For the text-containing cell, return its midpoint in (x, y) coordinate format. 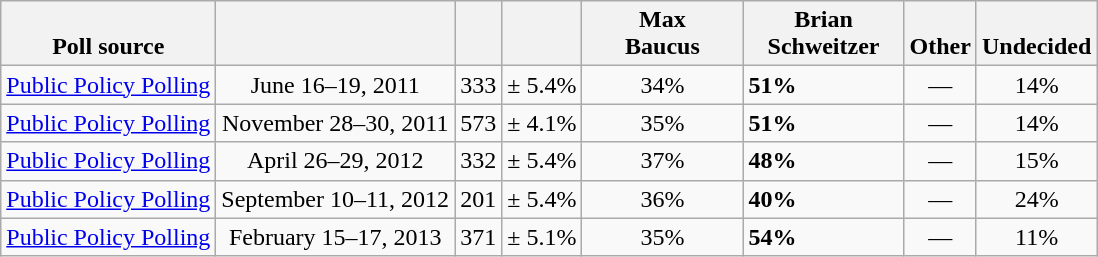
371 (478, 237)
Other (940, 34)
333 (478, 85)
54% (824, 237)
40% (824, 199)
MaxBaucus (662, 34)
February 15–17, 2013 (336, 237)
34% (662, 85)
April 26–29, 2012 (336, 161)
37% (662, 161)
± 5.1% (542, 237)
573 (478, 123)
332 (478, 161)
June 16–19, 2011 (336, 85)
Poll source (108, 34)
± 4.1% (542, 123)
24% (1036, 199)
November 28–30, 2011 (336, 123)
48% (824, 161)
15% (1036, 161)
September 10–11, 2012 (336, 199)
36% (662, 199)
201 (478, 199)
11% (1036, 237)
BrianSchweitzer (824, 34)
Undecided (1036, 34)
